Locate the cell with the specified text and output its [X, Y] center coordinate. 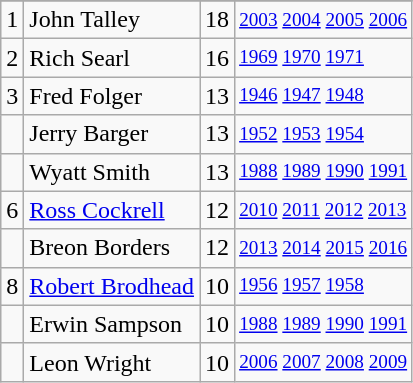
Robert Brodhead [112, 286]
1 [12, 20]
1952 1953 1954 [324, 134]
Erwin Sampson [112, 324]
18 [218, 20]
6 [12, 210]
Jerry Barger [112, 134]
8 [12, 286]
Wyatt Smith [112, 172]
16 [218, 58]
John Talley [112, 20]
Ross Cockrell [112, 210]
1956 1957 1958 [324, 286]
2 [12, 58]
2003 2004 2005 2006 [324, 20]
2006 2007 2008 2009 [324, 362]
3 [12, 96]
Breon Borders [112, 248]
2010 2011 2012 2013 [324, 210]
2013 2014 2015 2016 [324, 248]
1969 1970 1971 [324, 58]
Rich Searl [112, 58]
Leon Wright [112, 362]
1946 1947 1948 [324, 96]
Fred Folger [112, 96]
